Provide the (x, y) coordinate of the cell's center where the given text is located.  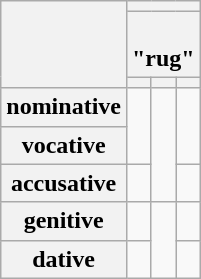
accusative (64, 183)
genitive (64, 221)
dative (64, 259)
"rug" (163, 44)
vocative (64, 145)
nominative (64, 107)
